Provide the [X, Y] coordinate of the cell's center where the given text is located.  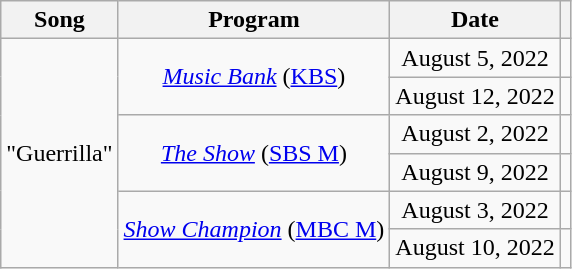
Music Bank (KBS) [254, 77]
Song [60, 20]
August 5, 2022 [475, 58]
August 2, 2022 [475, 134]
August 10, 2022 [475, 248]
"Guerrilla" [60, 153]
The Show (SBS M) [254, 153]
Show Champion (MBC M) [254, 229]
August 3, 2022 [475, 210]
August 9, 2022 [475, 172]
August 12, 2022 [475, 96]
Date [475, 20]
Program [254, 20]
